Search for the cell housing the specified text and yield its (X, Y) center coordinate. 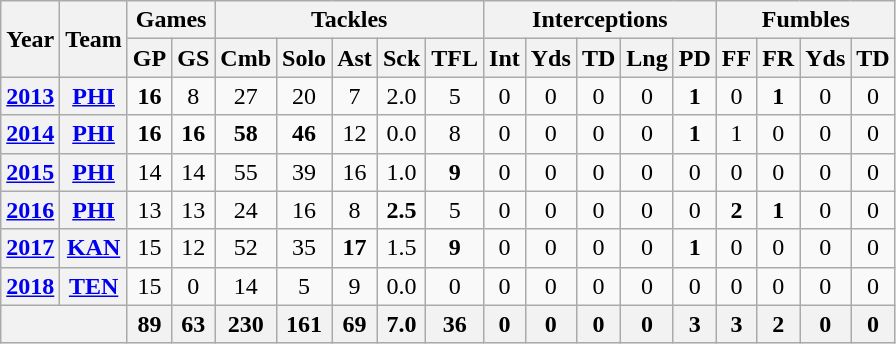
2018 (30, 286)
52 (246, 248)
35 (304, 248)
20 (304, 96)
2013 (30, 96)
Lng (647, 58)
FR (778, 58)
2.5 (401, 210)
2015 (30, 172)
7.0 (401, 324)
161 (304, 324)
55 (246, 172)
Solo (304, 58)
69 (355, 324)
Year (30, 39)
TEN (94, 286)
Sck (401, 58)
GS (194, 58)
17 (355, 248)
Games (170, 20)
2016 (30, 210)
27 (246, 96)
58 (246, 134)
1.5 (401, 248)
36 (455, 324)
39 (304, 172)
2017 (30, 248)
FF (736, 58)
Ast (355, 58)
89 (149, 324)
Cmb (246, 58)
Tackles (350, 20)
Interceptions (600, 20)
1.0 (401, 172)
PD (694, 58)
63 (194, 324)
46 (304, 134)
Fumbles (806, 20)
7 (355, 96)
KAN (94, 248)
230 (246, 324)
24 (246, 210)
Int (505, 58)
2.0 (401, 96)
TFL (455, 58)
GP (149, 58)
2014 (30, 134)
Team (94, 39)
